Detect which cell encompasses the target text, then output its (X, Y) center coordinate. 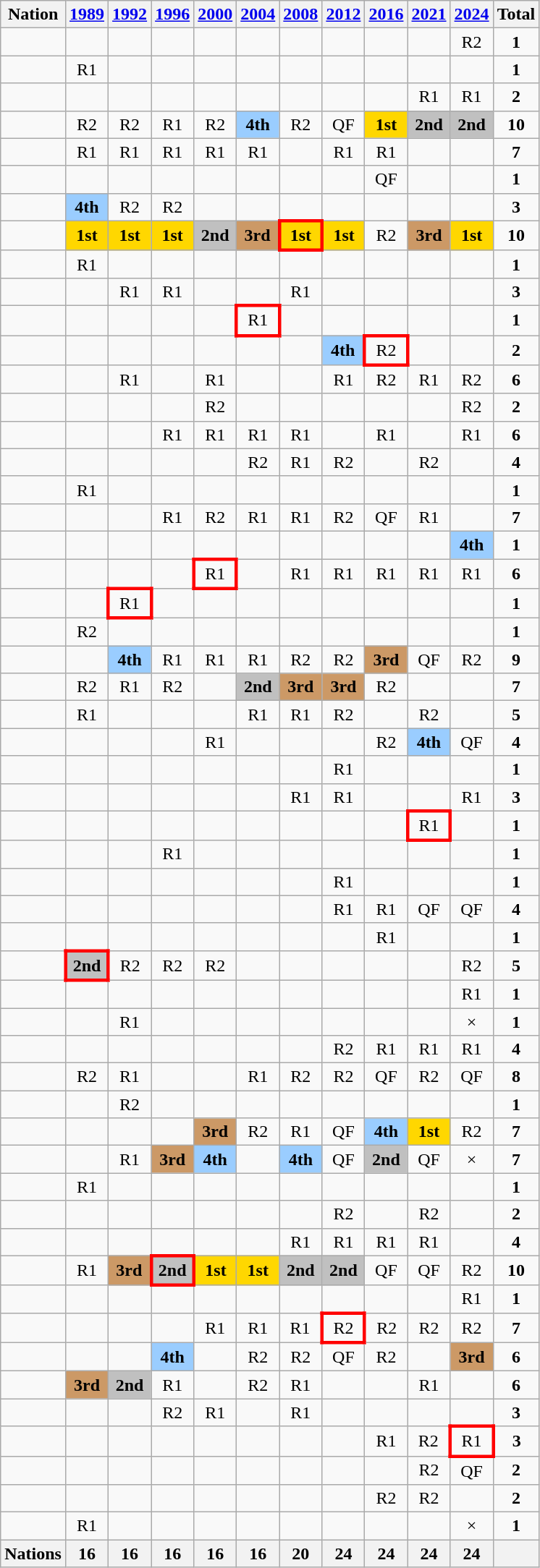
Nation (33, 14)
20 (301, 1554)
2016 (387, 14)
2000 (216, 14)
8 (516, 1077)
2012 (343, 14)
Total (516, 14)
1989 (87, 14)
1996 (172, 14)
1992 (130, 14)
2004 (258, 14)
9 (516, 660)
2021 (429, 14)
Nations (33, 1554)
2024 (472, 14)
2008 (301, 14)
